Return the [X, Y] coordinate for the center point of the cell that contains the specified text.  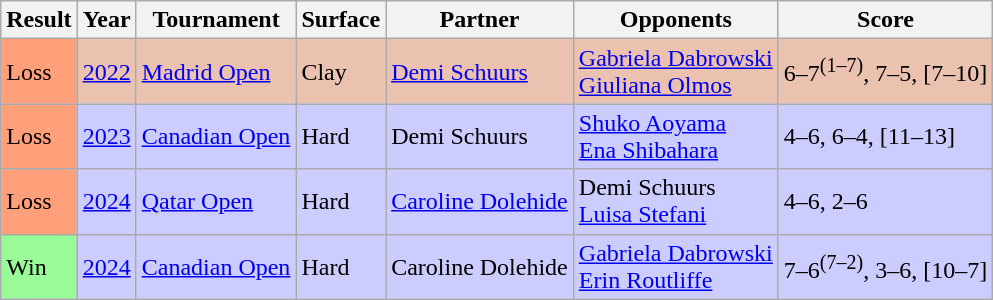
Surface [341, 20]
Demi Schuurs Luisa Stefani [676, 202]
Partner [480, 20]
2023 [106, 136]
Score [885, 20]
4–6, 2–6 [885, 202]
Tournament [216, 20]
7–6(7–2), 3–6, [10–7] [885, 266]
Madrid Open [216, 72]
Result [39, 20]
Opponents [676, 20]
2022 [106, 72]
Gabriela Dabrowski Erin Routliffe [676, 266]
Clay [341, 72]
Gabriela Dabrowski Giuliana Olmos [676, 72]
Qatar Open [216, 202]
Year [106, 20]
6–7(1–7), 7–5, [7–10] [885, 72]
4–6, 6–4, [11–13] [885, 136]
Shuko Aoyama Ena Shibahara [676, 136]
Win [39, 266]
